Find where the given text appears and provide that cell's center as [x, y] coordinate. 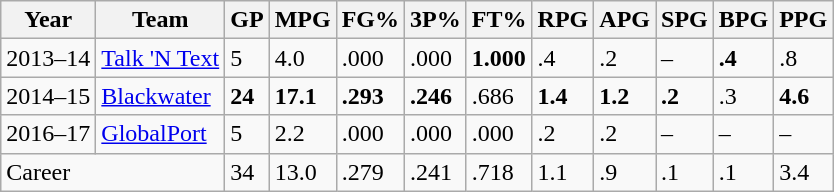
1.000 [499, 58]
2014–15 [48, 96]
34 [247, 172]
13.0 [302, 172]
3P% [436, 20]
Talk 'N Text [160, 58]
BPG [743, 20]
1.4 [563, 96]
Team [160, 20]
17.1 [302, 96]
2016–17 [48, 134]
FT% [499, 20]
Career [113, 172]
3.4 [804, 172]
.279 [370, 172]
RPG [563, 20]
2.2 [302, 134]
GlobalPort [160, 134]
.246 [436, 96]
.686 [499, 96]
PPG [804, 20]
4.0 [302, 58]
SPG [685, 20]
MPG [302, 20]
GP [247, 20]
APG [625, 20]
.9 [625, 172]
.8 [804, 58]
1.1 [563, 172]
1.2 [625, 96]
.293 [370, 96]
.3 [743, 96]
FG% [370, 20]
2013–14 [48, 58]
.241 [436, 172]
Year [48, 20]
Blackwater [160, 96]
24 [247, 96]
.718 [499, 172]
4.6 [804, 96]
